Identify which cell holds the provided text, then report its (X, Y) central coordinate. 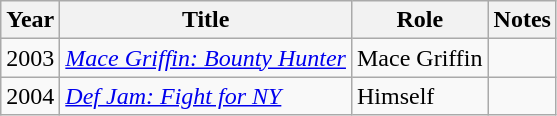
Notes (522, 20)
2004 (30, 96)
Title (206, 20)
Mace Griffin (420, 58)
Year (30, 20)
2003 (30, 58)
Def Jam: Fight for NY (206, 96)
Mace Griffin: Bounty Hunter (206, 58)
Himself (420, 96)
Role (420, 20)
